For the text-containing cell, return its midpoint in [X, Y] coordinate format. 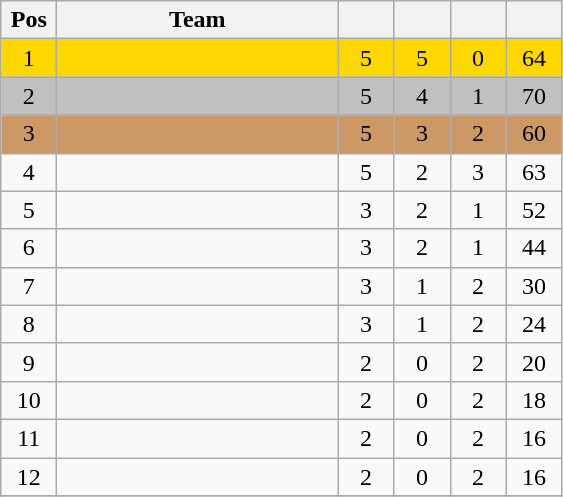
30 [534, 286]
64 [534, 58]
6 [29, 248]
20 [534, 362]
11 [29, 438]
Team [198, 20]
9 [29, 362]
12 [29, 477]
60 [534, 134]
44 [534, 248]
8 [29, 324]
7 [29, 286]
63 [534, 172]
10 [29, 400]
52 [534, 210]
70 [534, 96]
18 [534, 400]
Pos [29, 20]
24 [534, 324]
